Find where the given text appears and provide that cell's center as (x, y) coordinate. 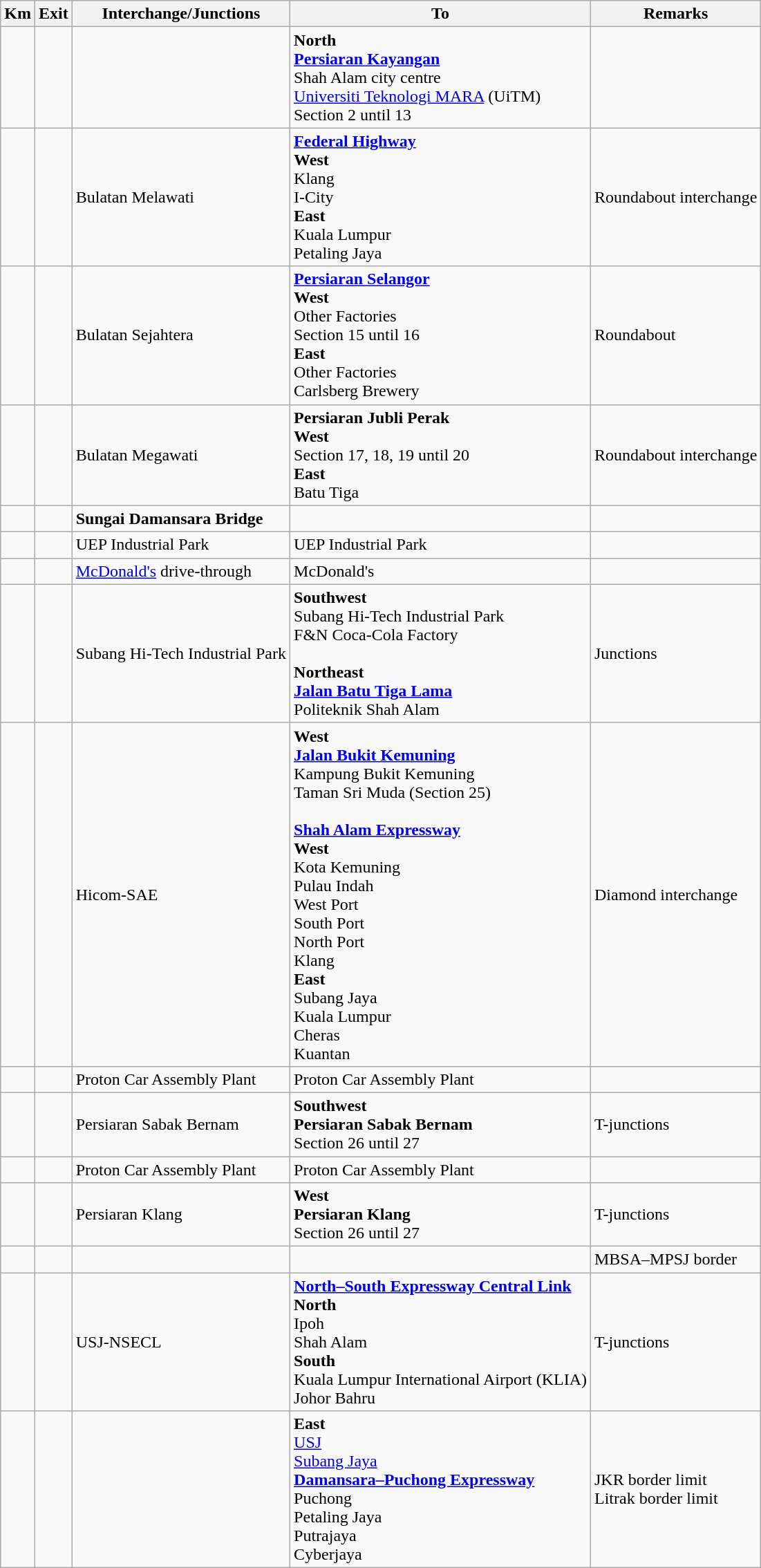
Subang Hi-Tech Industrial Park (181, 653)
Persiaran Klang (181, 1215)
Diamond interchange (675, 895)
EastUSJSubang JayaDamansara–Puchong ExpresswayPuchongPetaling JayaPutrajayaCyberjaya (441, 1489)
Km (18, 14)
USJ-NSECL (181, 1342)
Roundabout (675, 335)
Persiaran Jubli PerakWestSection 17, 18, 19 until 20EastBatu Tiga (441, 455)
Federal HighwayWestKlangI-City EastKuala LumpurPetaling Jaya (441, 197)
Sungai Damansara Bridge (181, 519)
McDonald's (441, 571)
To (441, 14)
Persiaran Sabak Bernam (181, 1124)
Interchange/Junctions (181, 14)
North–South Expressway Central LinkNorthIpohShah AlamSouthKuala Lumpur International Airport (KLIA)Johor Bahru (441, 1342)
SouthwestPersiaran Sabak BernamSection 26 until 27 (441, 1124)
Hicom-SAE (181, 895)
Junctions (675, 653)
Remarks (675, 14)
Bulatan Megawati (181, 455)
Persiaran SelangorWestOther FactoriesSection 15 until 16EastOther FactoriesCarlsberg Brewery (441, 335)
WestPersiaran KlangSection 26 until 27 (441, 1215)
MBSA–MPSJ border (675, 1260)
SouthwestSubang Hi-Tech Industrial ParkF&N Coca-Cola FactoryNortheast Jalan Batu Tiga LamaPoliteknik Shah Alam (441, 653)
JKR border limitLitrak border limit (675, 1489)
North Persiaran KayanganShah Alam city centreUniversiti Teknologi MARA (UiTM)Section 2 until 13 (441, 77)
Exit (53, 14)
Bulatan Sejahtera (181, 335)
McDonald's drive-through (181, 571)
Bulatan Melawati (181, 197)
